Scan for the cell matching the given text and deliver its (x, y) coordinate at center. 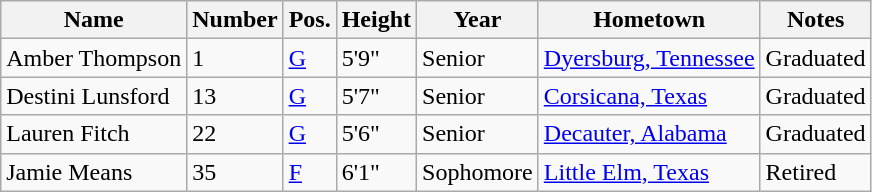
13 (235, 96)
Lauren Fitch (94, 134)
Decauter, Alabama (649, 134)
5'9" (376, 58)
Retired (816, 172)
5'7" (376, 96)
Notes (816, 20)
Year (478, 20)
Dyersburg, Tennessee (649, 58)
Corsicana, Texas (649, 96)
Amber Thompson (94, 58)
Sophomore (478, 172)
5'6" (376, 134)
F (310, 172)
Name (94, 20)
35 (235, 172)
22 (235, 134)
Destini Lunsford (94, 96)
Pos. (310, 20)
Hometown (649, 20)
Jamie Means (94, 172)
Little Elm, Texas (649, 172)
1 (235, 58)
Number (235, 20)
6'1" (376, 172)
Height (376, 20)
